For the text-containing cell, return its midpoint in (x, y) coordinate format. 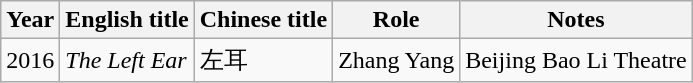
左耳 (263, 60)
Zhang Yang (396, 60)
Chinese title (263, 20)
English title (127, 20)
Role (396, 20)
Beijing Bao Li Theatre (576, 60)
The Left Ear (127, 60)
Year (30, 20)
Notes (576, 20)
2016 (30, 60)
